Search for the cell housing the specified text and yield its [x, y] center coordinate. 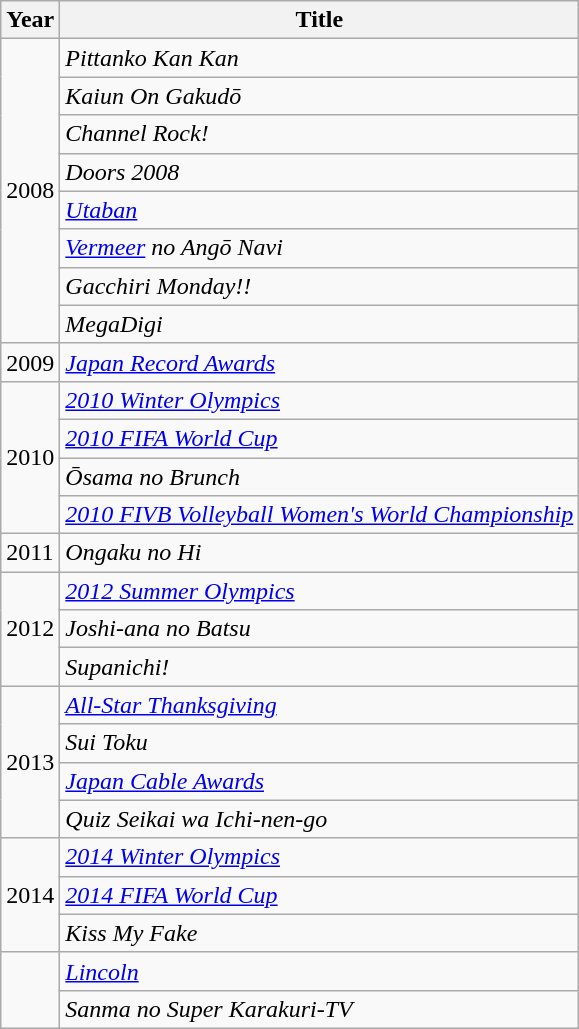
Japan Cable Awards [320, 781]
Ōsama no Brunch [320, 477]
Sanma no Super Karakuri-TV [320, 1009]
Sui Toku [320, 743]
Joshi-ana no Batsu [320, 629]
2014 FIFA World Cup [320, 895]
Supanichi! [320, 667]
Kaiun On Gakudō [320, 96]
Year [30, 20]
Vermeer no Angō Navi [320, 248]
Pittanko Kan Kan [320, 58]
All-Star Thanksgiving [320, 705]
Japan Record Awards [320, 362]
Kiss My Fake [320, 933]
2010 FIVB Volleyball Women's World Championship [320, 515]
Utaban [320, 210]
2014 [30, 895]
Quiz Seikai wa Ichi-nen-go [320, 819]
Gacchiri Monday!! [320, 286]
2012 Summer Olympics [320, 591]
2011 [30, 553]
Lincoln [320, 971]
MegaDigi [320, 324]
2014 Winter Olympics [320, 857]
2010 FIFA World Cup [320, 438]
2008 [30, 191]
2010 Winter Olympics [320, 400]
2013 [30, 762]
Channel Rock! [320, 134]
2010 [30, 457]
Title [320, 20]
Ongaku no Hi [320, 553]
Doors 2008 [320, 172]
2012 [30, 629]
2009 [30, 362]
